Pinpoint the cell where the given text exists, returning its (x, y) midpoint coordinate. 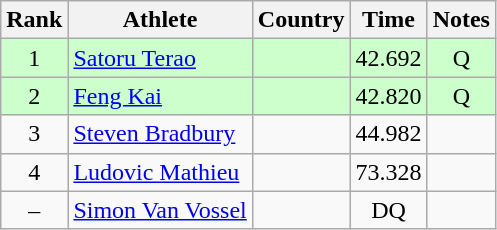
42.692 (388, 58)
2 (34, 96)
Time (388, 20)
Simon Van Vossel (160, 210)
42.820 (388, 96)
Athlete (160, 20)
Country (301, 20)
– (34, 210)
44.982 (388, 134)
Steven Bradbury (160, 134)
Rank (34, 20)
Ludovic Mathieu (160, 172)
Notes (461, 20)
DQ (388, 210)
3 (34, 134)
Feng Kai (160, 96)
4 (34, 172)
Satoru Terao (160, 58)
1 (34, 58)
73.328 (388, 172)
